Extract the [X, Y] coordinate from the center of the cell holding the provided text.  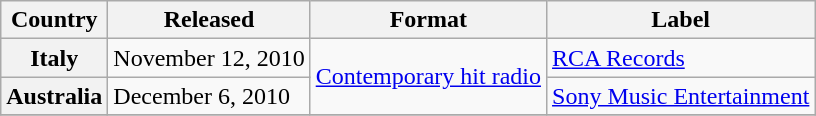
Format [428, 20]
Country [54, 20]
Australia [54, 96]
Sony Music Entertainment [681, 96]
Label [681, 20]
Released [209, 20]
Italy [54, 58]
Contemporary hit radio [428, 77]
RCA Records [681, 58]
December 6, 2010 [209, 96]
November 12, 2010 [209, 58]
